Output the (X, Y) coordinate of the center of the cell containing the given text.  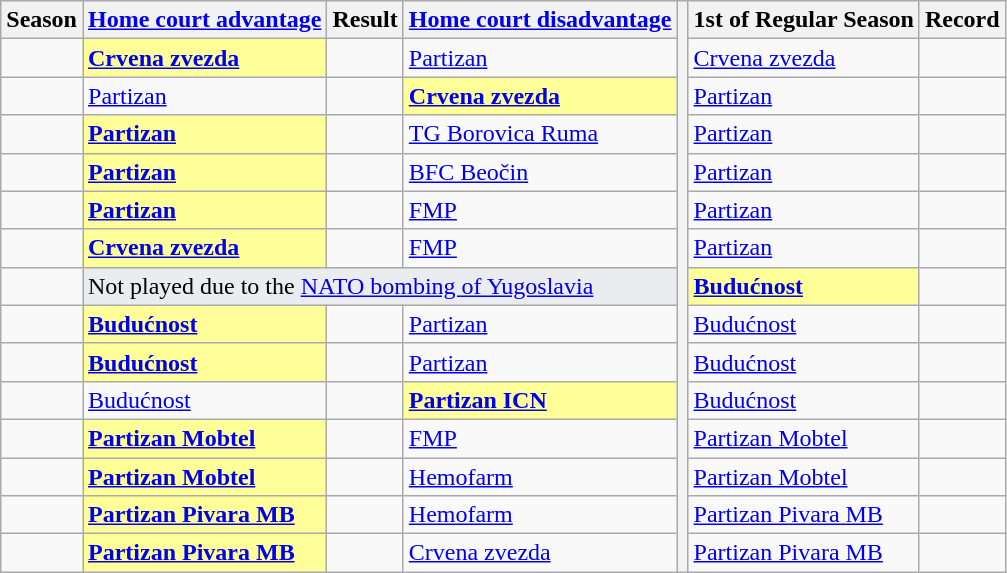
Result (365, 20)
Partizan ICN (540, 400)
Not played due to the NATO bombing of Yugoslavia (379, 286)
TG Borovica Ruma (540, 134)
Record (962, 20)
Season (42, 20)
Home court disadvantage (540, 20)
BFC Beočin (540, 172)
1st of Regular Season (804, 20)
Home court advantage (204, 20)
